Search for the cell housing the specified text and yield its (X, Y) center coordinate. 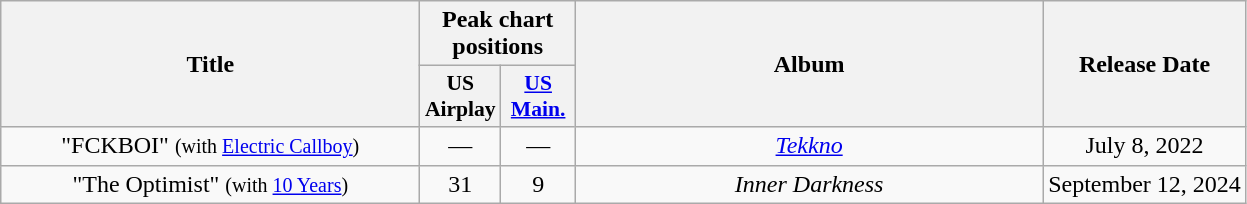
Peak chart positions (498, 34)
July 8, 2022 (1145, 146)
"The Optimist" (with 10 Years) (210, 184)
Release Date (1145, 64)
Inner Darkness (810, 184)
Album (810, 64)
Tekkno (810, 146)
USAirplay (460, 96)
USMain. (538, 96)
Title (210, 64)
31 (460, 184)
"FCKBOI" (with Electric Callboy) (210, 146)
9 (538, 184)
September 12, 2024 (1145, 184)
